For the text-containing cell, return its midpoint in [X, Y] coordinate format. 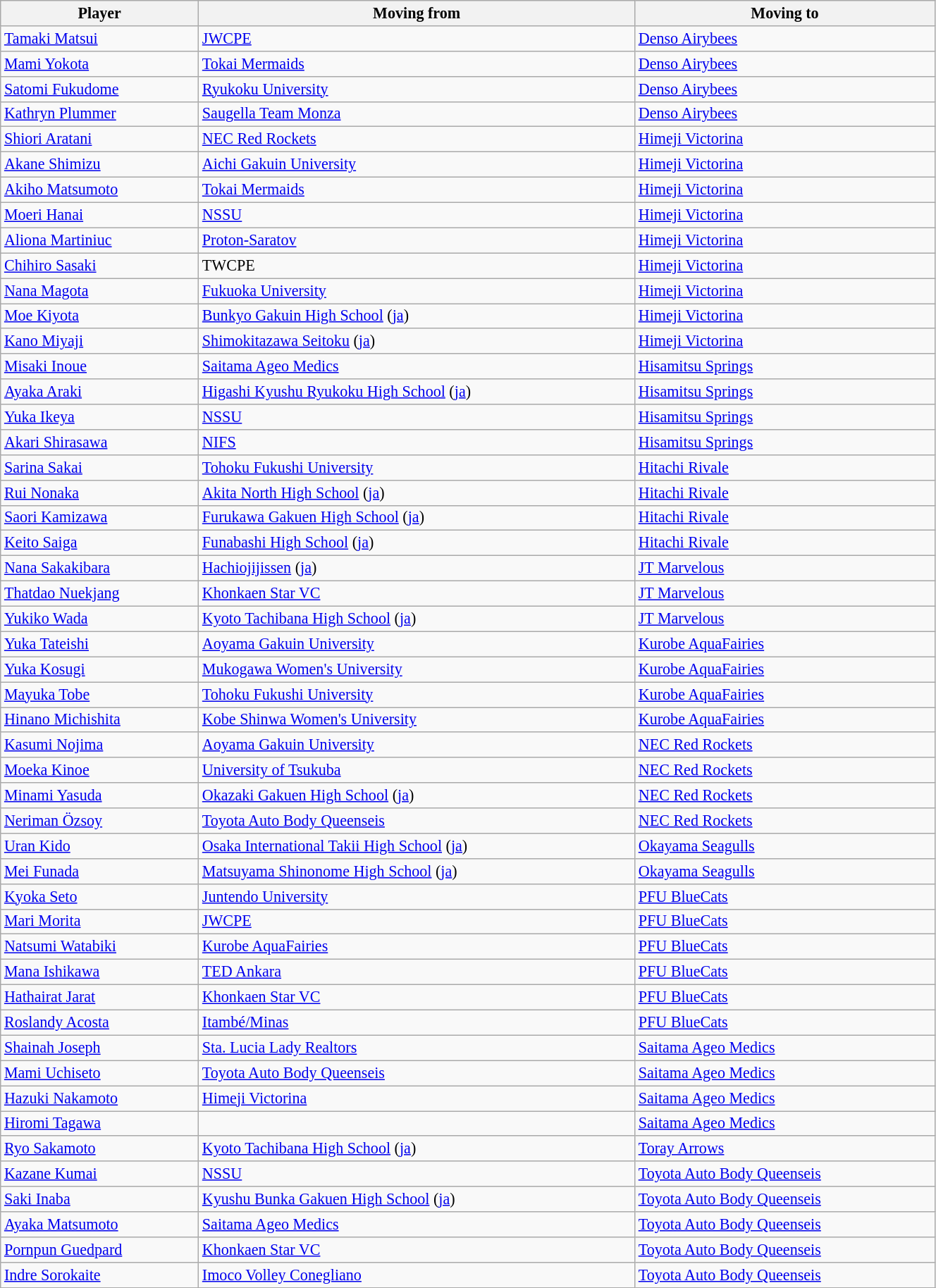
Bunkyo Gakuin High School (ja) [417, 316]
Hinano Michishita [100, 719]
Ryo Sakamoto [100, 1148]
Mana Ishikawa [100, 972]
Shimokitazawa Seitoku (ja) [417, 341]
Moving to [785, 13]
Yukiko Wada [100, 619]
Ayaka Matsumoto [100, 1224]
NIFS [417, 442]
Mami Yokota [100, 63]
Saori Kamizawa [100, 518]
Kano Miyaji [100, 341]
Aichi Gakuin University [417, 164]
Kyushu Bunka Gakuen High School (ja) [417, 1199]
Yuka Kosugi [100, 669]
Neriman Özsoy [100, 820]
Kazane Kumai [100, 1174]
Nana Magota [100, 290]
Moe Kiyota [100, 316]
Hiromi Tagawa [100, 1123]
Chihiro Sasaki [100, 266]
Kathryn Plummer [100, 114]
Satomi Fukudome [100, 89]
Roslandy Acosta [100, 1022]
Aliona Martiniuc [100, 240]
Kasumi Nojima [100, 745]
Sta. Lucia Lady Realtors [417, 1048]
Minami Yasuda [100, 795]
TED Ankara [417, 972]
Shiori Aratani [100, 140]
Moving from [417, 13]
Rui Nonaka [100, 493]
Saugella Team Monza [417, 114]
Higashi Kyushu Ryukoku High School (ja) [417, 392]
Pornpun Guedpard [100, 1249]
Kyoka Seto [100, 896]
Funabashi High School (ja) [417, 543]
Matsuyama Shinonome High School (ja) [417, 871]
Okazaki Gakuen High School (ja) [417, 795]
Mei Funada [100, 871]
Hazuki Nakamoto [100, 1098]
Sarina Sakai [100, 467]
Misaki Inoue [100, 366]
Mami Uchiseto [100, 1073]
Indre Sorokaite [100, 1275]
Juntendo University [417, 896]
Tamaki Matsui [100, 38]
Thatdao Nuekjang [100, 593]
Toray Arrows [785, 1148]
Hathairat Jarat [100, 997]
Shainah Joseph [100, 1048]
Itambé/Minas [417, 1022]
Ryukoku University [417, 89]
Akiho Matsumoto [100, 190]
Furukawa Gakuen High School (ja) [417, 518]
Osaka International Takii High School (ja) [417, 846]
Mayuka Tobe [100, 694]
Natsumi Watabiki [100, 947]
Akari Shirasawa [100, 442]
Moeri Hanai [100, 215]
Mari Morita [100, 922]
Player [100, 13]
Moeka Kinoe [100, 770]
Saki Inaba [100, 1199]
Hachiojijissen (ja) [417, 568]
TWCPE [417, 266]
Ayaka Araki [100, 392]
Akane Shimizu [100, 164]
Proton-Saratov [417, 240]
Yuka Ikeya [100, 416]
Imoco Volley Conegliano [417, 1275]
Mukogawa Women's University [417, 669]
Kobe Shinwa Women's University [417, 719]
Uran Kido [100, 846]
Akita North High School (ja) [417, 493]
Keito Saiga [100, 543]
University of Tsukuba [417, 770]
Nana Sakakibara [100, 568]
Fukuoka University [417, 290]
Yuka Tateishi [100, 644]
